Capture the cell that displays the provided text and extract its [X, Y] central coordinate. 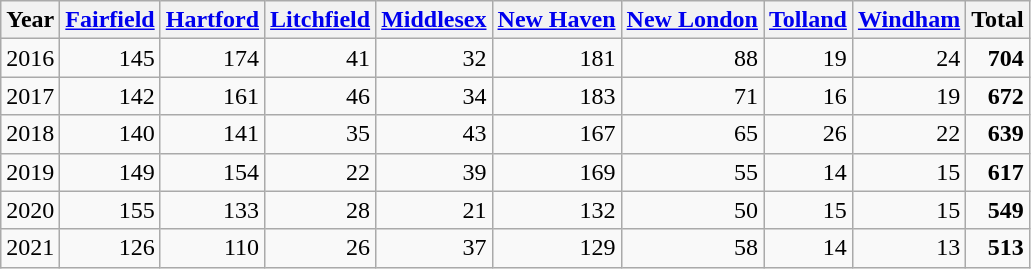
16 [808, 96]
32 [434, 58]
167 [556, 134]
672 [998, 96]
2019 [30, 172]
Litchfield [320, 20]
65 [692, 134]
Tolland [808, 20]
639 [998, 134]
Windham [908, 20]
New London [692, 20]
2017 [30, 96]
Hartford [212, 20]
154 [212, 172]
2016 [30, 58]
155 [110, 210]
174 [212, 58]
2018 [30, 134]
71 [692, 96]
141 [212, 134]
58 [692, 248]
55 [692, 172]
549 [998, 210]
34 [434, 96]
140 [110, 134]
41 [320, 58]
37 [434, 248]
129 [556, 248]
39 [434, 172]
New Haven [556, 20]
169 [556, 172]
181 [556, 58]
133 [212, 210]
Year [30, 20]
2020 [30, 210]
513 [998, 248]
50 [692, 210]
Fairfield [110, 20]
126 [110, 248]
43 [434, 134]
2021 [30, 248]
617 [998, 172]
13 [908, 248]
142 [110, 96]
28 [320, 210]
110 [212, 248]
24 [908, 58]
Middlesex [434, 20]
88 [692, 58]
132 [556, 210]
145 [110, 58]
Total [998, 20]
21 [434, 210]
161 [212, 96]
46 [320, 96]
149 [110, 172]
183 [556, 96]
704 [998, 58]
35 [320, 134]
